From the cell containing the given text, extract its center point as (X, Y) coordinate. 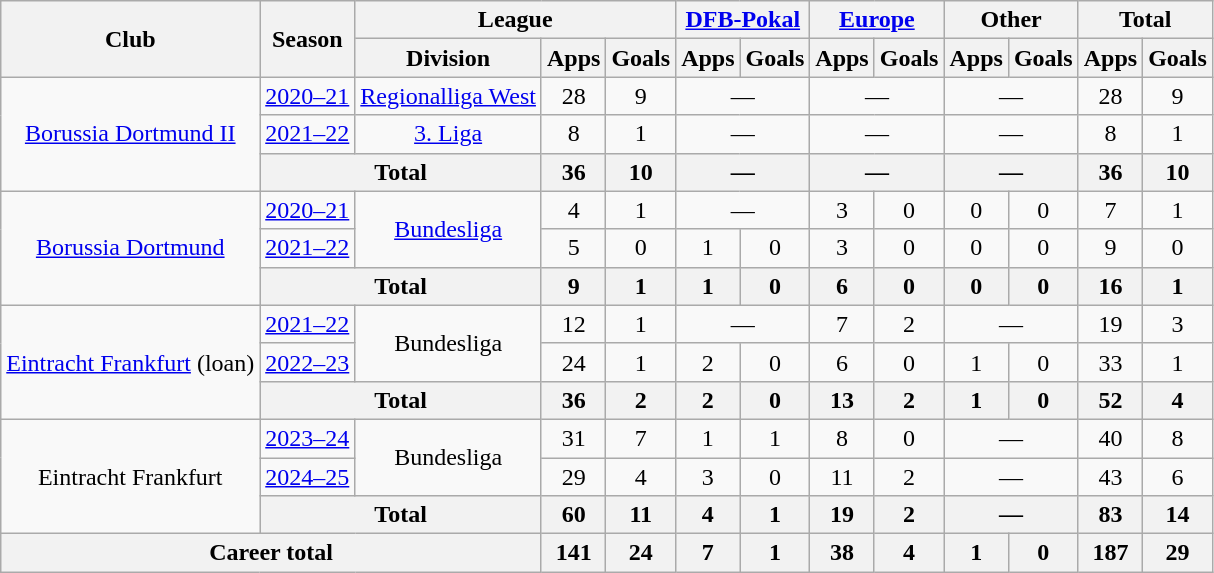
43 (1110, 477)
141 (573, 553)
Eintracht Frankfurt (130, 476)
83 (1110, 515)
38 (842, 553)
2023–24 (308, 438)
3. Liga (448, 134)
31 (573, 438)
League (516, 20)
187 (1110, 553)
Other (1011, 20)
16 (1110, 286)
Eintracht Frankfurt (loan) (130, 362)
Borussia Dortmund (130, 248)
33 (1110, 362)
Regionalliga West (448, 96)
12 (573, 324)
Europe (877, 20)
Career total (272, 553)
Borussia Dortmund II (130, 134)
Club (130, 39)
DFB-Pokal (743, 20)
Division (448, 58)
52 (1110, 400)
40 (1110, 438)
Season (308, 39)
2022–23 (308, 362)
60 (573, 515)
14 (1178, 515)
2024–25 (308, 477)
13 (842, 400)
5 (573, 248)
